Identify which cell holds the provided text, then report its (X, Y) central coordinate. 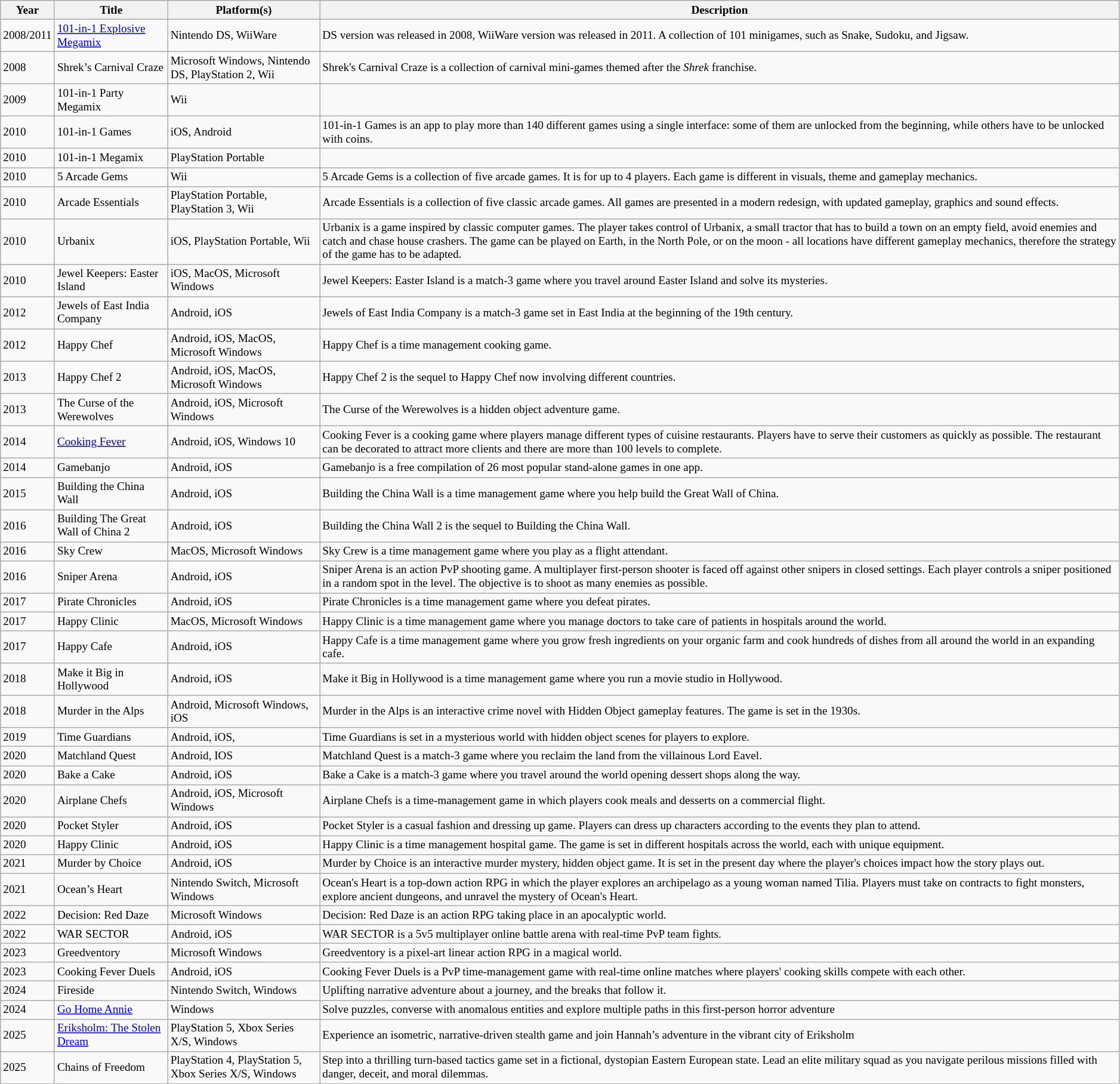
PlayStation 5, Xbox Series X/S, Windows (243, 1035)
Matchland Quest (111, 756)
Pocket Styler (111, 826)
Cooking Fever (111, 442)
Title (111, 10)
2015 (27, 493)
2008 (27, 67)
Jewels of East India Company is a match-3 game set in East India at the beginning of the 19th century. (720, 313)
Gamebanjo (111, 468)
Android, iOS, (243, 737)
Ocean’s Heart (111, 889)
Matchland Quest is a match-3 game where you reclaim the land from the villainous Lord Eavel. (720, 756)
5 Arcade Gems (111, 177)
Make it Big in Hollywood (111, 679)
Windows (243, 1009)
5 Arcade Gems is a collection of five arcade games. It is for up to 4 players. Each game is different in visuals, theme and gameplay mechanics. (720, 177)
Airplane Chefs is a time-management game in which players cook meals and desserts on a commercial flight. (720, 800)
Greedventory (111, 953)
Happy Chef (111, 345)
Solve puzzles, converse with anomalous entities and explore multiple paths in this first-person horror adventure (720, 1009)
Nintendo Switch, Windows (243, 991)
Happy Clinic is a time management game where you manage doctors to take care of patients in hospitals around the world. (720, 621)
Greedventory is a pixel-art linear action RPG in a magical world. (720, 953)
Microsoft Windows, Nintendo DS, PlayStation 2, Wii (243, 67)
Android, iOS, Windows 10 (243, 442)
Building the China Wall (111, 493)
Murder in the Alps is an interactive crime novel with Hidden Object gameplay features. The game is set in the 1930s. (720, 712)
Happy Clinic is a time management hospital game. The game is set in different hospitals across the world, each with unique equipment. (720, 845)
Decision: Red Daze (111, 915)
Urbanix (111, 241)
Time Guardians is set in a mysterious world with hidden object scenes for players to explore. (720, 737)
Arcade Essentials (111, 202)
Jewel Keepers: Easter Island (111, 281)
Year (27, 10)
Murder in the Alps (111, 712)
Happy Chef is a time management cooking game. (720, 345)
Happy Cafe (111, 647)
PlayStation Portable, PlayStation 3, Wii (243, 202)
Decision: Red Daze is an action RPG taking place in an apocalyptic world. (720, 915)
2008/2011 (27, 35)
Fireside (111, 991)
WAR SECTOR (111, 934)
Jewel Keepers: Easter Island is a match-3 game where you travel around Easter Island and solve its mysteries. (720, 281)
Bake a Cake is a match-3 game where you travel around the world opening dessert shops along the way. (720, 775)
iOS, PlayStation Portable, Wii (243, 241)
Pirate Chronicles is a time management game where you defeat pirates. (720, 602)
Platform(s) (243, 10)
Happy Chef 2 is the sequel to Happy Chef now involving different countries. (720, 377)
Cooking Fever Duels is a PvP time-management game with real-time online matches where players' cooking skills compete with each other. (720, 972)
101-in-1 Explosive Megamix (111, 35)
2009 (27, 100)
iOS, Android (243, 133)
Shrek's Carnival Craze is a collection of carnival mini-games themed after the Shrek franchise. (720, 67)
The Curse of the Werewolves is a hidden object adventure game. (720, 409)
Go Home Annie (111, 1009)
Bake a Cake (111, 775)
101-in-1 Party Megamix (111, 100)
DS version was released in 2008, WiiWare version was released in 2011. A collection of 101 minigames, such as Snake, Sudoku, and Jigsaw. (720, 35)
Pirate Chronicles (111, 602)
PlayStation 4, PlayStation 5, Xbox Series X/S, Windows (243, 1067)
WAR SECTOR is a 5v5 multiplayer online battle arena with real-time PvP team fights. (720, 934)
Android, Microsoft Windows, iOS (243, 712)
Shrek’s Carnival Craze (111, 67)
Pocket Styler is a casual fashion and dressing up game. Players can dress up characters according to the events they plan to attend. (720, 826)
Building The Great Wall of China 2 (111, 525)
iOS, MacOS, Microsoft Windows (243, 281)
Airplane Chefs (111, 800)
Make it Big in Hollywood is a time management game where you run a movie studio in Hollywood. (720, 679)
Description (720, 10)
Sniper Arena (111, 577)
101-in-1 Megamix (111, 158)
PlayStation Portable (243, 158)
Chains of Freedom (111, 1067)
The Curse of the Werewolves (111, 409)
101-in-1 Games (111, 133)
Android, IOS (243, 756)
Nintendo DS, WiiWare (243, 35)
Time Guardians (111, 737)
Sky Crew is a time management game where you play as a flight attendant. (720, 552)
Building the China Wall is a time management game where you help build the Great Wall of China. (720, 493)
Cooking Fever Duels (111, 972)
Eriksholm: The Stolen Dream (111, 1035)
Jewels of East India Company (111, 313)
Gamebanjo is a free compilation of 26 most popular stand-alone games in one app. (720, 468)
Murder by Choice (111, 864)
Experience an isometric, narrative-driven stealth game and join Hannah’s adventure in the vibrant city of Eriksholm (720, 1035)
Uplifting narrative adventure about a journey, and the breaks that follow it. (720, 991)
Sky Crew (111, 552)
Building the China Wall 2 is the sequel to Building the China Wall. (720, 525)
Happy Chef 2 (111, 377)
2019 (27, 737)
Nintendo Switch, Microsoft Windows (243, 889)
